Return the [x, y] coordinate for the center point of the cell that contains the specified text.  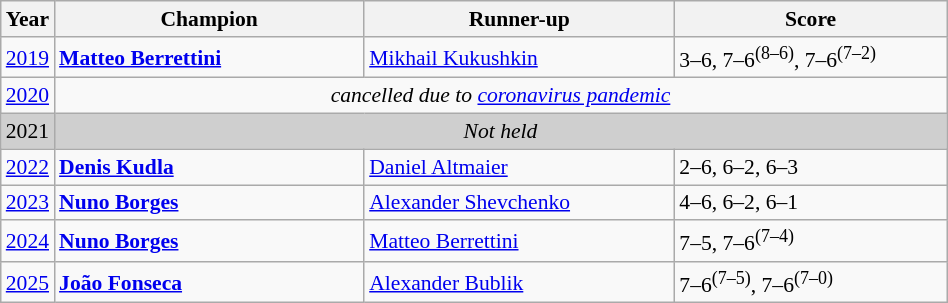
João Fonseca [209, 282]
2020 [28, 96]
3–6, 7–6(8–6), 7–6(7–2) [810, 58]
Alexander Shevchenko [519, 203]
2023 [28, 203]
Mikhail Kukushkin [519, 58]
Not held [500, 132]
cancelled due to coronavirus pandemic [500, 96]
Year [28, 19]
2025 [28, 282]
7–5, 7–6(7–4) [810, 242]
Runner-up [519, 19]
4–6, 6–2, 6–1 [810, 203]
Denis Kudla [209, 167]
Daniel Altmaier [519, 167]
Champion [209, 19]
2019 [28, 58]
2021 [28, 132]
2024 [28, 242]
Alexander Bublik [519, 282]
2–6, 6–2, 6–3 [810, 167]
Score [810, 19]
7–6(7–5), 7–6(7–0) [810, 282]
2022 [28, 167]
